From the cell containing the given text, extract its center point as [x, y] coordinate. 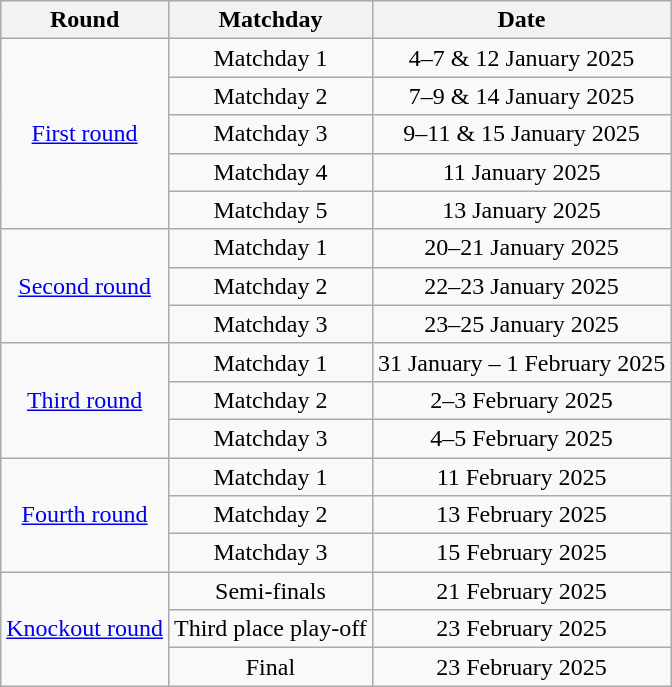
Matchday 5 [270, 210]
22–23 January 2025 [521, 286]
Matchday 4 [270, 172]
13 February 2025 [521, 515]
7–9 & 14 January 2025 [521, 96]
15 February 2025 [521, 553]
9–11 & 15 January 2025 [521, 134]
Matchday [270, 20]
Round [85, 20]
First round [85, 134]
11 February 2025 [521, 477]
Semi-finals [270, 591]
Date [521, 20]
Third round [85, 400]
Final [270, 667]
11 January 2025 [521, 172]
Knockout round [85, 629]
21 February 2025 [521, 591]
23–25 January 2025 [521, 324]
13 January 2025 [521, 210]
Second round [85, 286]
31 January – 1 February 2025 [521, 362]
Third place play-off [270, 629]
Fourth round [85, 515]
20–21 January 2025 [521, 248]
4–5 February 2025 [521, 438]
4–7 & 12 January 2025 [521, 58]
2–3 February 2025 [521, 400]
